For the text-containing cell, return its midpoint in [x, y] coordinate format. 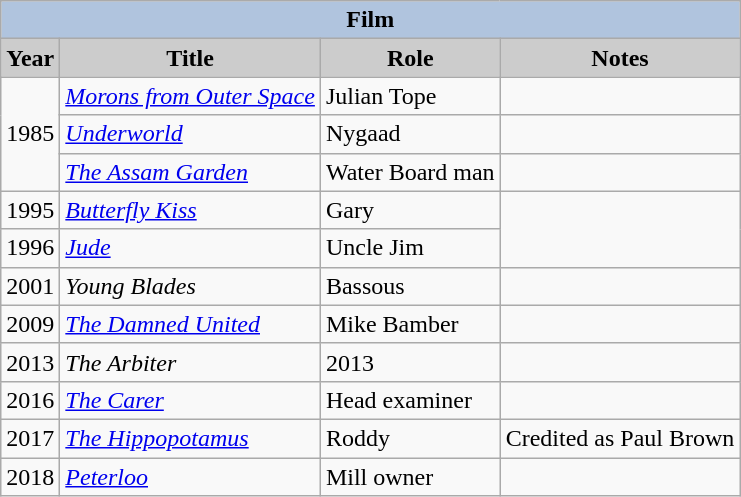
1996 [30, 248]
Water Board man [410, 172]
Young Blades [190, 286]
Julian Tope [410, 96]
Nygaad [410, 134]
2018 [30, 477]
Mill owner [410, 477]
2001 [30, 286]
Peterloo [190, 477]
Underworld [190, 134]
The Carer [190, 400]
1995 [30, 210]
The Assam Garden [190, 172]
Role [410, 58]
The Damned United [190, 324]
Bassous [410, 286]
Butterfly Kiss [190, 210]
Credited as Paul Brown [620, 438]
Film [370, 20]
2009 [30, 324]
Notes [620, 58]
Jude [190, 248]
The Hippopotamus [190, 438]
2017 [30, 438]
The Arbiter [190, 362]
Year [30, 58]
Morons from Outer Space [190, 96]
Gary [410, 210]
Mike Bamber [410, 324]
Title [190, 58]
Roddy [410, 438]
Uncle Jim [410, 248]
1985 [30, 134]
Head examiner [410, 400]
2016 [30, 400]
